Detect which cell encompasses the target text, then output its (x, y) center coordinate. 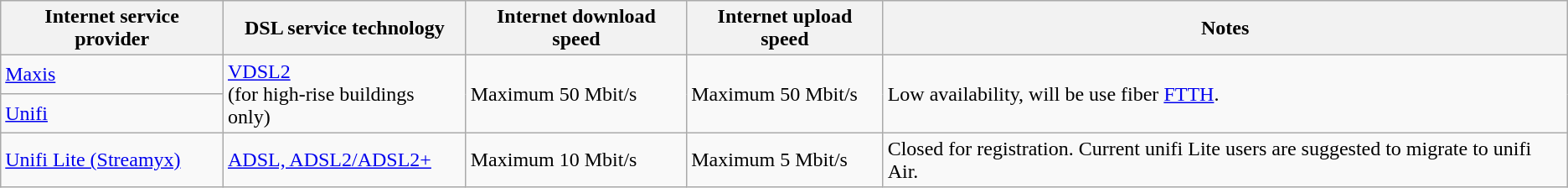
Maximum 10 Mbit/s (576, 159)
Unifi (112, 113)
Low availability, will be use fiber FTTH. (1225, 94)
Maxis (112, 75)
ADSL, ADSL2/ADSL2+ (344, 159)
Maximum 5 Mbit/s (785, 159)
Internet upload speed (785, 29)
VDSL2(for high-rise buildings only) (344, 94)
Internet download speed (576, 29)
Closed for registration. Current unifi Lite users are suggested to migrate to unifi Air. (1225, 159)
Internet service provider (112, 29)
Unifi Lite (Streamyx) (112, 159)
DSL service technology (344, 29)
Notes (1225, 29)
